Detect which cell encompasses the target text, then output its (X, Y) center coordinate. 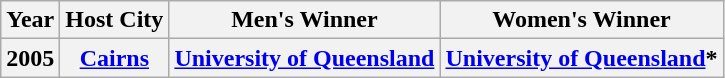
University of Queensland (304, 58)
Cairns (114, 58)
University of Queensland* (582, 58)
Host City (114, 20)
2005 (30, 58)
Men's Winner (304, 20)
Year (30, 20)
Women's Winner (582, 20)
